Determine the [X, Y] coordinate at the center of the cell enclosing the given text.  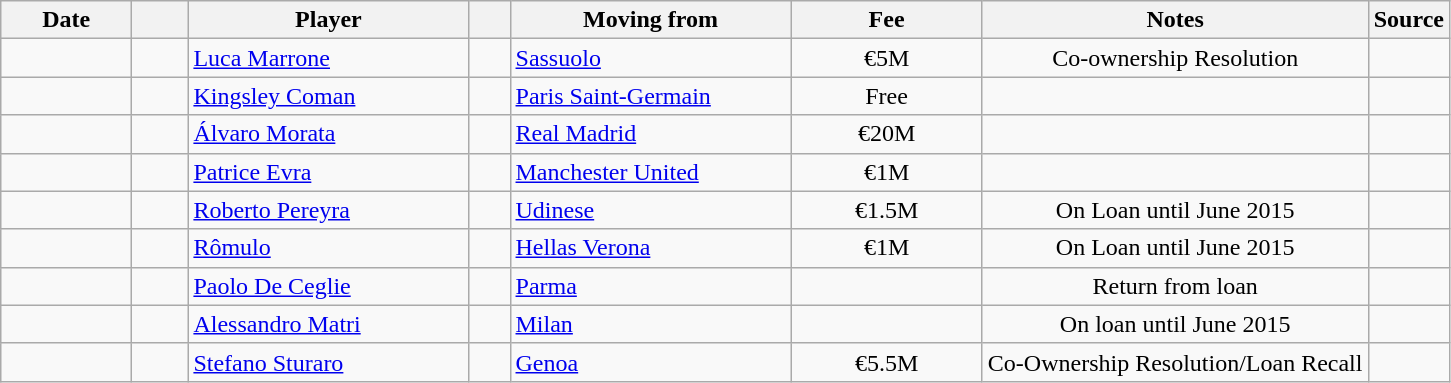
Paris Saint-Germain [650, 96]
Moving from [650, 20]
Source [1408, 20]
Manchester United [650, 172]
Parma [650, 286]
Free [886, 96]
Luca Marrone [328, 58]
Paolo De Ceglie [328, 286]
Return from loan [1175, 286]
Co-ownership Resolution [1175, 58]
Hellas Verona [650, 248]
Stefano Sturaro [328, 362]
Udinese [650, 210]
Milan [650, 324]
Roberto Pereyra [328, 210]
€5.5M [886, 362]
Date [66, 20]
Real Madrid [650, 134]
Player [328, 20]
Kingsley Coman [328, 96]
Patrice Evra [328, 172]
€20M [886, 134]
Notes [1175, 20]
Co-Ownership Resolution/Loan Recall [1175, 362]
Álvaro Morata [328, 134]
€1.5M [886, 210]
Rômulo [328, 248]
On loan until June 2015 [1175, 324]
€5M [886, 58]
Genoa [650, 362]
Alessandro Matri [328, 324]
Sassuolo [650, 58]
Fee [886, 20]
